For the text-containing cell, return its midpoint in [X, Y] coordinate format. 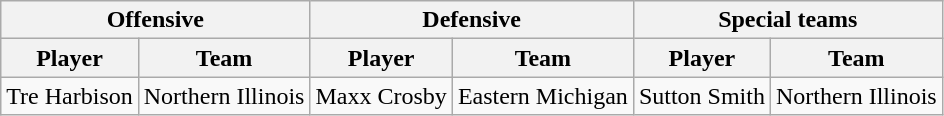
Special teams [788, 20]
Defensive [472, 20]
Offensive [156, 20]
Maxx Crosby [381, 96]
Sutton Smith [702, 96]
Eastern Michigan [542, 96]
Tre Harbison [70, 96]
